Scan for the cell matching the given text and deliver its (X, Y) coordinate at center. 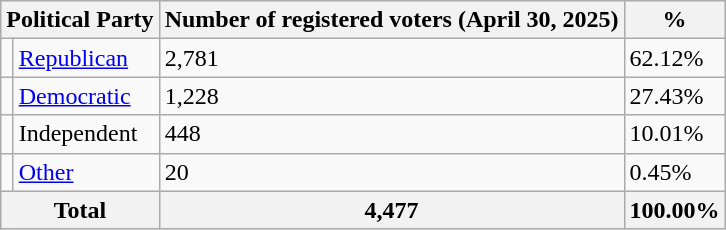
Democratic (86, 96)
4,477 (392, 210)
27.43% (674, 96)
Independent (86, 134)
Republican (86, 58)
Total (80, 210)
% (674, 20)
0.45% (674, 172)
Other (86, 172)
2,781 (392, 58)
1,228 (392, 96)
448 (392, 134)
62.12% (674, 58)
Number of registered voters (April 30, 2025) (392, 20)
Political Party (80, 20)
100.00% (674, 210)
10.01% (674, 134)
20 (392, 172)
